Find where the given text appears and provide that cell's center as (x, y) coordinate. 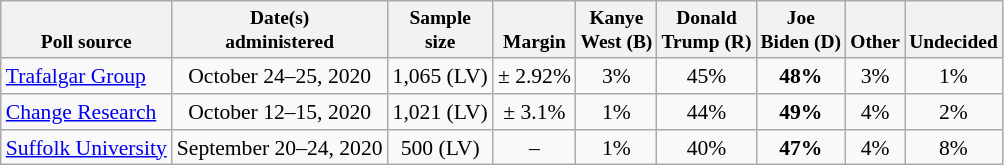
Date(s)administered (280, 30)
KanyeWest (B) (616, 30)
DonaldTrump (R) (706, 30)
October 12–15, 2020 (280, 112)
± 3.1% (534, 112)
44% (706, 112)
Samplesize (440, 30)
JoeBiden (D) (801, 30)
Poll source (86, 30)
Margin (534, 30)
4% (876, 112)
2% (954, 112)
1,021 (LV) (440, 112)
45% (706, 76)
October 24–25, 2020 (280, 76)
Change Research (86, 112)
1,065 (LV) (440, 76)
± 2.92% (534, 76)
Trafalgar Group (86, 76)
Other (876, 30)
Undecided (954, 30)
49% (801, 112)
48% (801, 76)
